Find where the given text appears and provide that cell's center as (X, Y) coordinate. 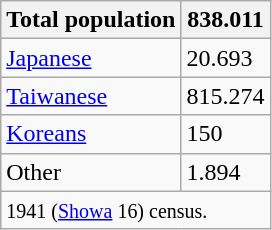
1941 (Showa 16) census. (136, 210)
Japanese (91, 58)
815.274 (226, 96)
838.011 (226, 20)
150 (226, 134)
Other (91, 172)
Taiwanese (91, 96)
1.894 (226, 172)
Total population (91, 20)
20.693 (226, 58)
Koreans (91, 134)
